Search for the cell housing the specified text and yield its [x, y] center coordinate. 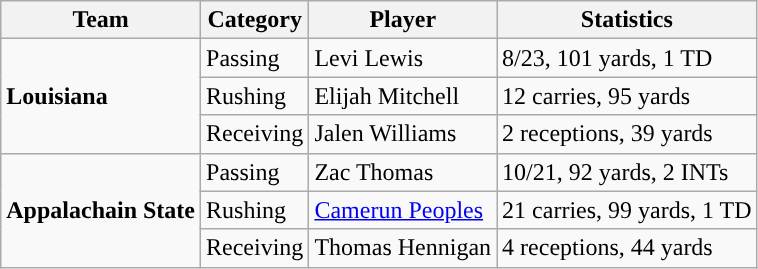
10/21, 92 yards, 2 INTs [628, 172]
Player [403, 20]
Appalachain State [101, 210]
Zac Thomas [403, 172]
2 receptions, 39 yards [628, 134]
Camerun Peoples [403, 210]
Thomas Hennigan [403, 248]
21 carries, 99 yards, 1 TD [628, 210]
Louisiana [101, 96]
Statistics [628, 20]
8/23, 101 yards, 1 TD [628, 58]
Levi Lewis [403, 58]
Category [255, 20]
4 receptions, 44 yards [628, 248]
Jalen Williams [403, 134]
12 carries, 95 yards [628, 96]
Team [101, 20]
Elijah Mitchell [403, 96]
